Scan for the cell matching the given text and deliver its [x, y] coordinate at center. 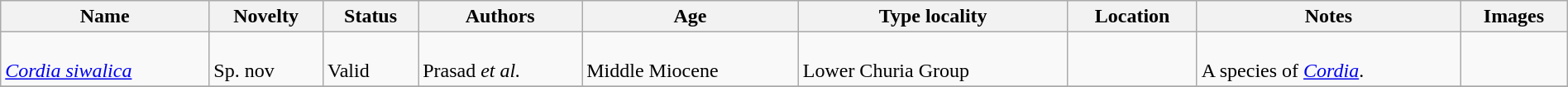
Age [690, 17]
Novelty [266, 17]
Prasad et al. [500, 60]
A species of Cordia. [1328, 60]
Middle Miocene [690, 60]
Lower Churia Group [933, 60]
Type locality [933, 17]
Cordia siwalica [105, 60]
Images [1514, 17]
Authors [500, 17]
Status [370, 17]
Notes [1328, 17]
Name [105, 17]
Valid [370, 60]
Location [1132, 17]
Sp. nov [266, 60]
